Identify which cell holds the provided text, then report its (x, y) central coordinate. 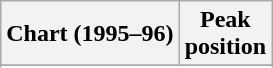
Peakposition (225, 34)
Chart (1995–96) (90, 34)
